Extract the (x, y) coordinate from the center of the cell holding the provided text.  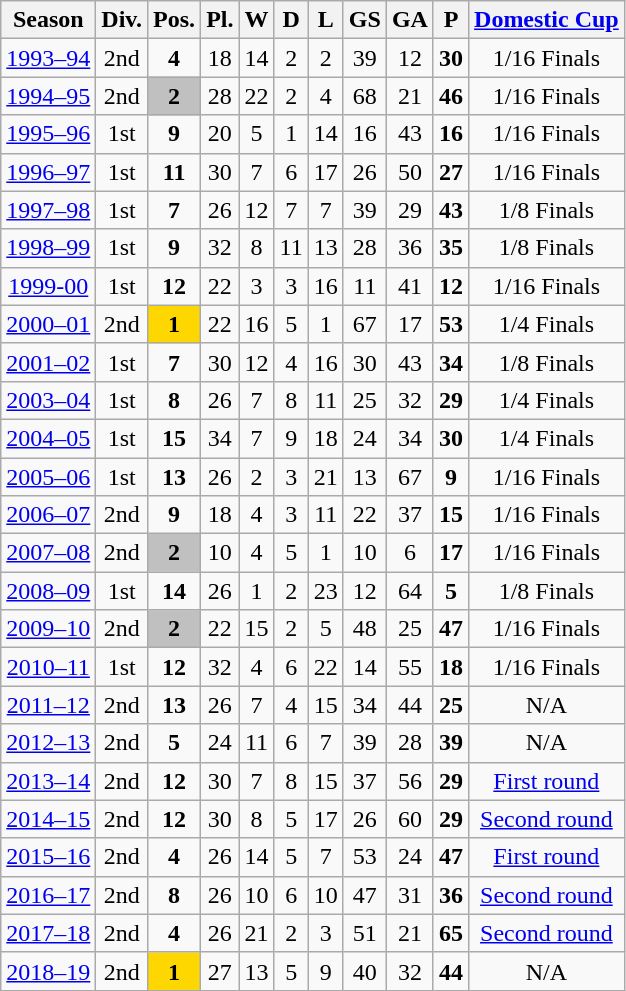
2009–10 (48, 629)
35 (450, 248)
2017–18 (48, 933)
31 (410, 895)
GA (410, 20)
46 (450, 96)
2003–04 (48, 400)
1996–97 (48, 172)
60 (410, 819)
D (291, 20)
2016–17 (48, 895)
W (256, 20)
2007–08 (48, 553)
48 (364, 629)
55 (410, 667)
50 (410, 172)
Pl. (220, 20)
1999-00 (48, 286)
2014–15 (48, 819)
41 (410, 286)
P (450, 20)
1995–96 (48, 134)
2012–13 (48, 743)
1993–94 (48, 58)
2005–06 (48, 477)
51 (364, 933)
56 (410, 781)
GS (364, 20)
65 (450, 933)
2000–01 (48, 324)
Pos. (174, 20)
20 (220, 134)
Domestic Cup (547, 20)
2011–12 (48, 705)
2008–09 (48, 591)
1997–98 (48, 210)
68 (364, 96)
23 (326, 591)
2015–16 (48, 857)
Div. (122, 20)
64 (410, 591)
Season (48, 20)
2004–05 (48, 438)
1994–95 (48, 96)
40 (364, 971)
1998–99 (48, 248)
2013–14 (48, 781)
2018–19 (48, 971)
2001–02 (48, 362)
2010–11 (48, 667)
L (326, 20)
2006–07 (48, 515)
